Pinpoint the cell where the given text exists, returning its (x, y) midpoint coordinate. 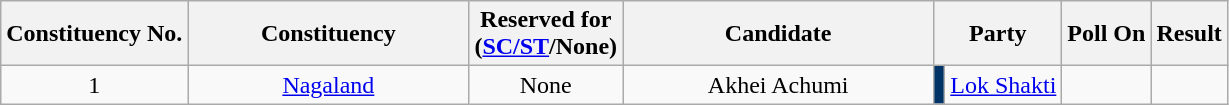
Constituency (328, 34)
Poll On (1106, 34)
Reserved for(SC/ST/None) (546, 34)
Constituency No. (94, 34)
Candidate (778, 34)
Party (998, 34)
Akhei Achumi (778, 85)
Result (1189, 34)
1 (94, 85)
Lok Shakti (1004, 85)
Nagaland (328, 85)
None (546, 85)
